Detect which cell encompasses the target text, then output its (X, Y) center coordinate. 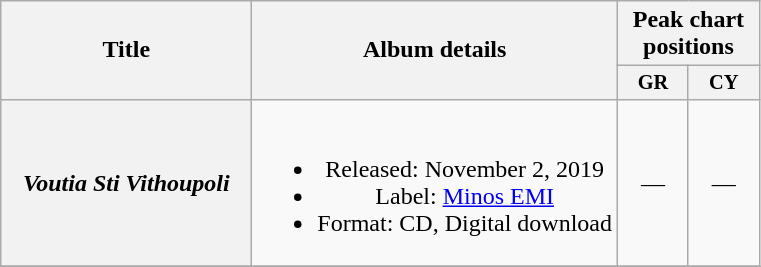
GR (654, 83)
CY (724, 83)
Album details (435, 50)
Released: November 2, 2019Label: Minos EMIFormat: CD, Digital download (435, 182)
Title (126, 50)
Voutia Sti Vithoupoli (126, 182)
Peak chart positions (689, 34)
